Return the [x, y] coordinate for the center point of the cell that contains the specified text.  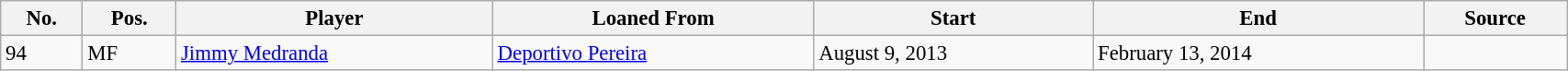
Source [1495, 18]
No. [42, 18]
MF [130, 53]
Deportivo Pereira [653, 53]
Jimmy Medranda [334, 53]
Pos. [130, 18]
August 9, 2013 [953, 53]
Loaned From [653, 18]
Start [953, 18]
End [1258, 18]
February 13, 2014 [1258, 53]
94 [42, 53]
Player [334, 18]
